Determine the [X, Y] coordinate at the center of the cell enclosing the given text.  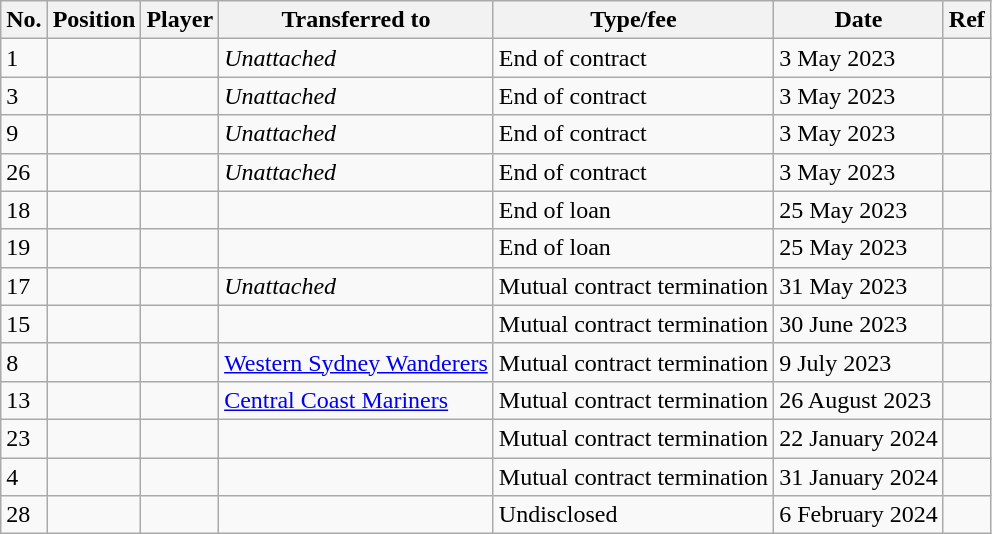
26 August 2023 [859, 400]
17 [24, 286]
31 May 2023 [859, 286]
23 [24, 438]
19 [24, 248]
26 [24, 172]
Western Sydney Wanderers [356, 362]
28 [24, 515]
13 [24, 400]
Type/fee [633, 20]
22 January 2024 [859, 438]
1 [24, 58]
Undisclosed [633, 515]
No. [24, 20]
31 January 2024 [859, 477]
8 [24, 362]
18 [24, 210]
30 June 2023 [859, 324]
6 February 2024 [859, 515]
3 [24, 96]
15 [24, 324]
Transferred to [356, 20]
Central Coast Mariners [356, 400]
Ref [966, 20]
Position [94, 20]
4 [24, 477]
9 July 2023 [859, 362]
Player [180, 20]
9 [24, 134]
Date [859, 20]
